Locate the cell with the specified text and output its [x, y] center coordinate. 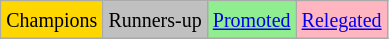
Promoted [252, 20]
Champions [52, 20]
Relegated [342, 20]
Runners-up [155, 20]
